Pinpoint the cell where the given text exists, returning its (X, Y) midpoint coordinate. 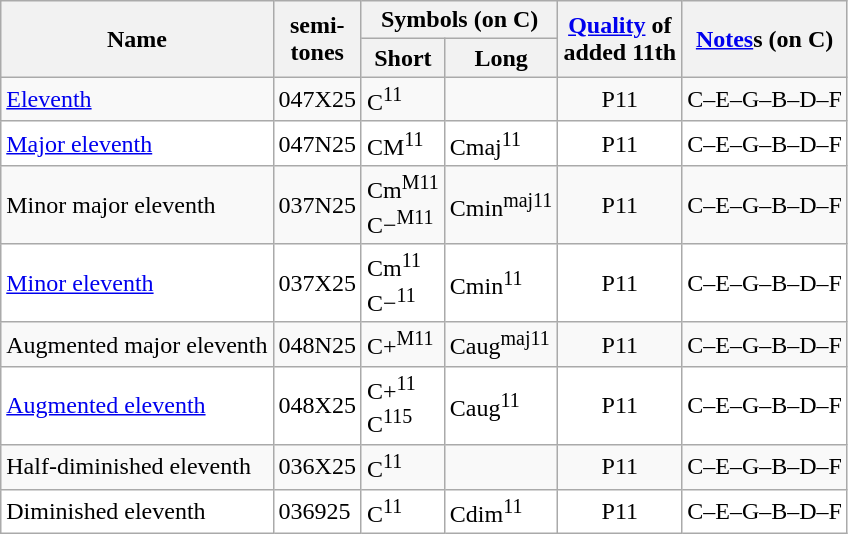
Cm11 C−11 (402, 283)
Short (402, 58)
Half-diminished eleventh (137, 468)
CmM11 C−M11 (402, 205)
Cmin11 (501, 283)
C+M11 (402, 344)
Symbols (on C) (459, 20)
036925 (317, 512)
048X25 (317, 406)
Caugmaj11 (501, 344)
047N25 (317, 144)
Cmaj11 (501, 144)
Cminmaj11 (501, 205)
CM11 (402, 144)
Cdim11 (501, 512)
Minor eleventh (137, 283)
Notess (on C) (765, 39)
Major eleventh (137, 144)
036X25 (317, 468)
Eleventh (137, 100)
C+11 C115 (402, 406)
037N25 (317, 205)
Name (137, 39)
Long (501, 58)
047X25 (317, 100)
Quality ofadded 11th (620, 39)
Minor major eleventh (137, 205)
048N25 (317, 344)
Diminished eleventh (137, 512)
semi-tones (317, 39)
Augmented major eleventh (137, 344)
037X25 (317, 283)
Augmented eleventh (137, 406)
Caug11 (501, 406)
